Pinpoint the cell where the given text exists, returning its [x, y] midpoint coordinate. 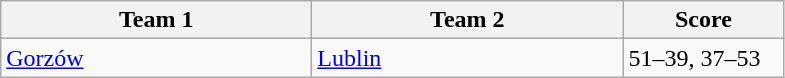
Score [704, 20]
Team 1 [156, 20]
51–39, 37–53 [704, 58]
Team 2 [468, 20]
Gorzów [156, 58]
Lublin [468, 58]
